Detect which cell encompasses the target text, then output its [X, Y] center coordinate. 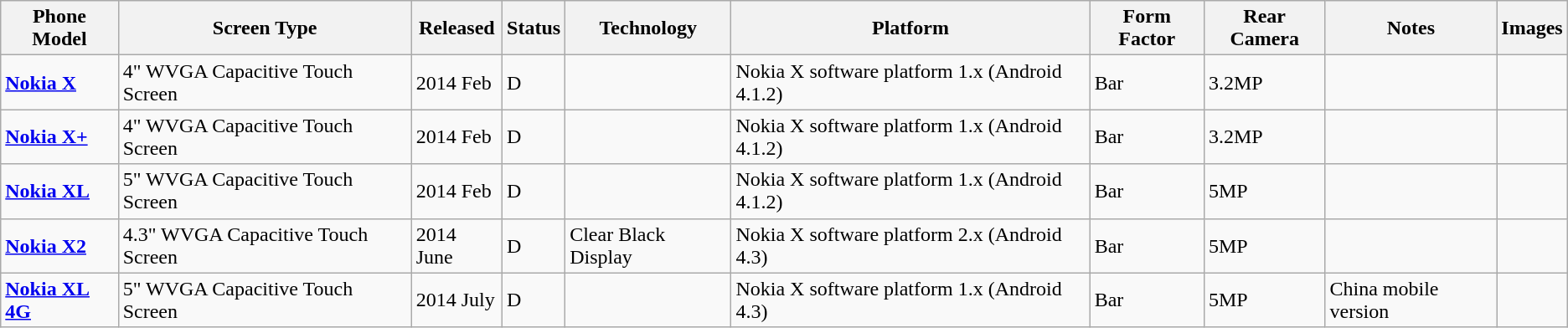
China mobile version [1411, 300]
Nokia X2 [59, 246]
Nokia X+ [59, 137]
Nokia X software platform 2.x (Android 4.3) [910, 246]
Released [456, 28]
Nokia X software platform 1.x (Android 4.3) [910, 300]
2014 July [456, 300]
Technology [648, 28]
Status [534, 28]
2014 June [456, 246]
Rear Camera [1265, 28]
Platform [910, 28]
Clear Black Display [648, 246]
Nokia XL [59, 191]
Nokia X [59, 82]
Form Factor [1147, 28]
Images [1532, 28]
4.3" WVGA Capacitive Touch Screen [265, 246]
Nokia XL 4G [59, 300]
Screen Type [265, 28]
Notes [1411, 28]
Phone Model [59, 28]
